Output the [x, y] coordinate of the center of the cell containing the given text.  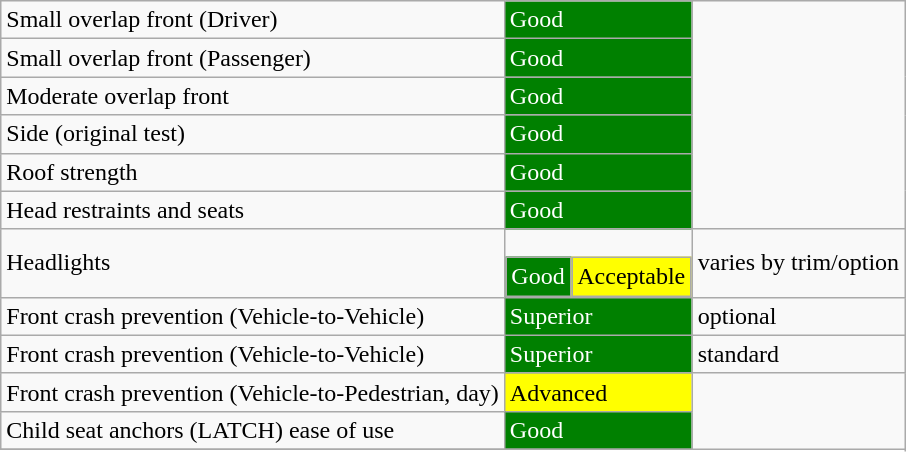
Acceptable [631, 277]
Good Acceptable [598, 263]
Child seat anchors (LATCH) ease of use [253, 430]
Moderate overlap front [253, 96]
Side (original test) [253, 134]
Roof strength [253, 172]
Advanced [598, 392]
varies by trim/option [798, 263]
optional [798, 316]
Small overlap front (Passenger) [253, 58]
Headlights [253, 263]
Head restraints and seats [253, 210]
Small overlap front (Driver) [253, 20]
Front crash prevention (Vehicle-to-Pedestrian, day) [253, 392]
standard [798, 354]
